Identify which cell holds the provided text, then report its (x, y) central coordinate. 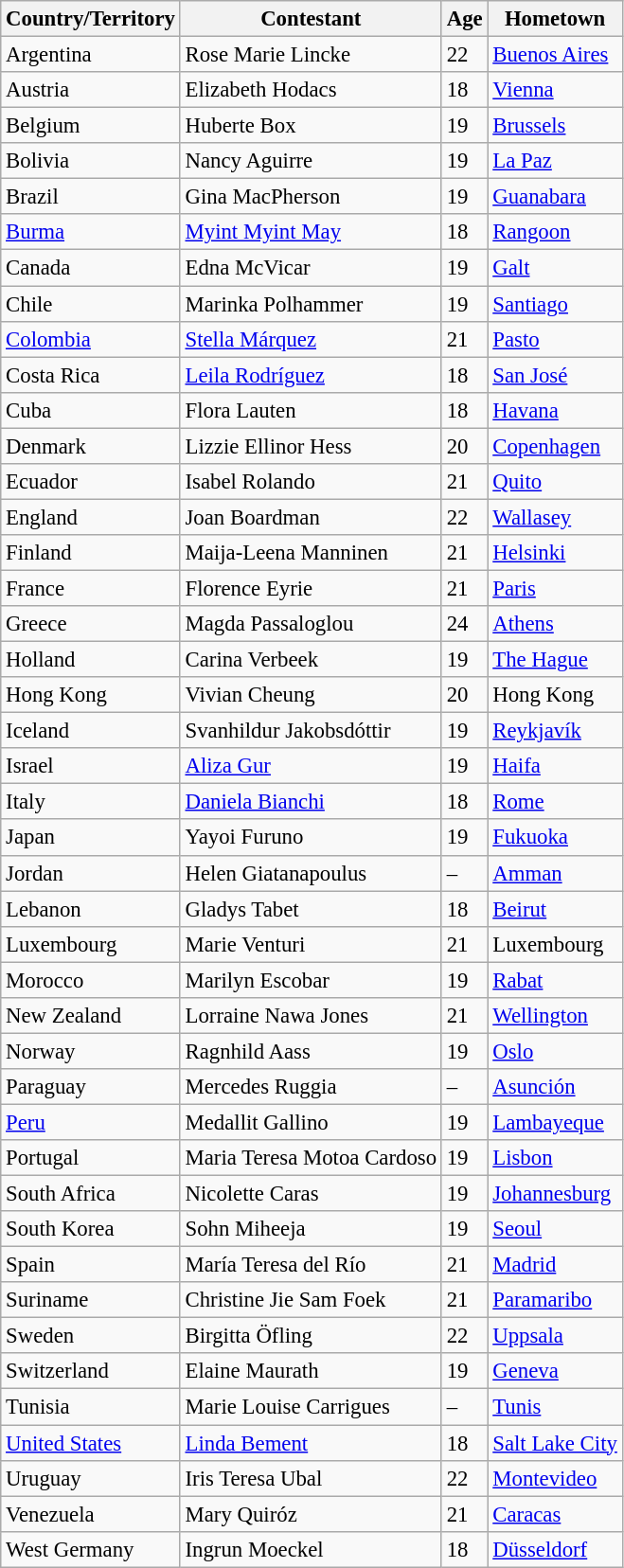
Hometown (555, 19)
Amman (555, 873)
Lisbon (555, 1158)
The Hague (555, 660)
Bolivia (91, 161)
Italy (91, 802)
Linda Bement (311, 1443)
Geneva (555, 1372)
England (91, 517)
Mary Quiróz (311, 1514)
Cuba (91, 410)
Elizabeth Hodacs (311, 90)
South Korea (91, 1229)
Ingrun Moeckel (311, 1549)
Yayoi Furuno (311, 838)
Holland (91, 660)
Rose Marie Lincke (311, 55)
United States (91, 1443)
France (91, 588)
Montevideo (555, 1478)
Düsseldorf (555, 1549)
Marilyn Escobar (311, 980)
Santiago (555, 304)
Seoul (555, 1229)
Chile (91, 304)
Canada (91, 268)
Portugal (91, 1158)
Colombia (91, 339)
Japan (91, 838)
Carina Verbeek (311, 660)
Lorraine Nawa Jones (311, 1016)
Buenos Aires (555, 55)
Havana (555, 410)
Costa Rica (91, 375)
Joan Boardman (311, 517)
Galt (555, 268)
La Paz (555, 161)
Madrid (555, 1265)
Belgium (91, 126)
Pasto (555, 339)
Athens (555, 624)
Contestant (311, 19)
Beirut (555, 909)
Brazil (91, 197)
Haifa (555, 766)
Stella Márquez (311, 339)
Magda Passaloglou (311, 624)
Daniela Bianchi (311, 802)
Paris (555, 588)
Wellington (555, 1016)
Venezuela (91, 1514)
Tunis (555, 1407)
Ragnhild Aass (311, 1051)
24 (464, 624)
Asunción (555, 1087)
Brussels (555, 126)
Maija-Leena Manninen (311, 553)
Finland (91, 553)
Norway (91, 1051)
Lambayeque (555, 1122)
Marinka Polhammer (311, 304)
María Teresa del Río (311, 1265)
Vienna (555, 90)
Rangoon (555, 232)
Iceland (91, 731)
Lizzie Ellinor Hess (311, 446)
Elaine Maurath (311, 1372)
Sweden (91, 1336)
Medallit Gallino (311, 1122)
Age (464, 19)
Rabat (555, 980)
Flora Lauten (311, 410)
Denmark (91, 446)
Austria (91, 90)
Wallasey (555, 517)
Paramaribo (555, 1300)
West Germany (91, 1549)
Lebanon (91, 909)
Rome (555, 802)
Edna McVicar (311, 268)
Oslo (555, 1051)
Helsinki (555, 553)
Switzerland (91, 1372)
Christine Jie Sam Foek (311, 1300)
Helen Giatanapoulus (311, 873)
Burma (91, 232)
Peru (91, 1122)
Paraguay (91, 1087)
Marie Louise Carrigues (311, 1407)
Guanabara (555, 197)
Nancy Aguirre (311, 161)
Israel (91, 766)
Gina MacPherson (311, 197)
Birgitta Öfling (311, 1336)
Mercedes Ruggia (311, 1087)
Morocco (91, 980)
Fukuoka (555, 838)
South Africa (91, 1194)
San José (555, 375)
New Zealand (91, 1016)
Tunisia (91, 1407)
Salt Lake City (555, 1443)
Leila Rodríguez (311, 375)
Aliza Gur (311, 766)
Sohn Miheeja (311, 1229)
Florence Eyrie (311, 588)
Iris Teresa Ubal (311, 1478)
Caracas (555, 1514)
Gladys Tabet (311, 909)
Reykjavík (555, 731)
Greece (91, 624)
Marie Venturi (311, 944)
Suriname (91, 1300)
Ecuador (91, 482)
Spain (91, 1265)
Quito (555, 482)
Copenhagen (555, 446)
Maria Teresa Motoa Cardoso (311, 1158)
Argentina (91, 55)
Uppsala (555, 1336)
Nicolette Caras (311, 1194)
Myint Myint May (311, 232)
Huberte Box (311, 126)
Jordan (91, 873)
Johannesburg (555, 1194)
Country/Territory (91, 19)
Uruguay (91, 1478)
Vivian Cheung (311, 695)
Isabel Rolando (311, 482)
Svanhildur Jakobsdóttir (311, 731)
